Extract the (x, y) coordinate from the center of the cell holding the provided text.  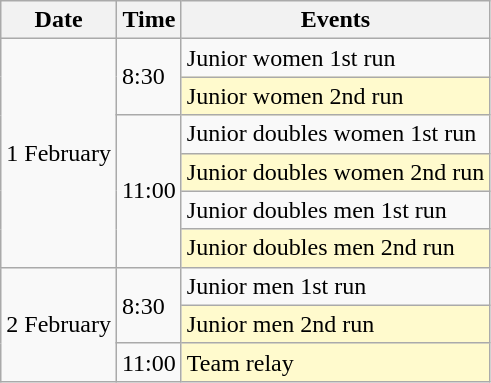
Junior doubles women 1st run (335, 134)
Team relay (335, 362)
Junior women 2nd run (335, 96)
Junior doubles men 1st run (335, 210)
1 February (59, 153)
Time (148, 20)
Junior doubles men 2nd run (335, 248)
Junior doubles women 2nd run (335, 172)
Junior women 1st run (335, 58)
Junior men 1st run (335, 286)
2 February (59, 324)
Date (59, 20)
Events (335, 20)
Junior men 2nd run (335, 324)
